Output the [X, Y] coordinate of the center of the cell containing the given text.  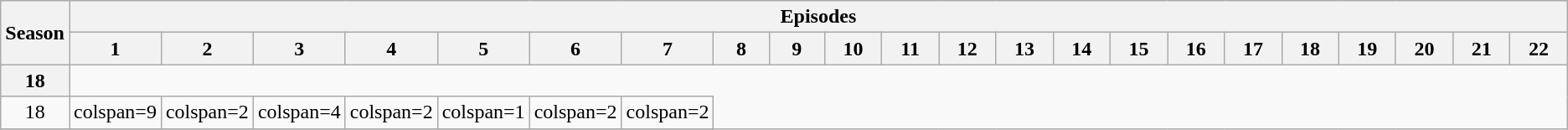
15 [1138, 49]
14 [1081, 49]
22 [1539, 49]
10 [853, 49]
2 [207, 49]
9 [797, 49]
8 [741, 49]
colspan=1 [483, 112]
Season [35, 33]
12 [967, 49]
19 [1367, 49]
1 [115, 49]
7 [668, 49]
Episodes [818, 17]
20 [1424, 49]
5 [483, 49]
13 [1024, 49]
3 [299, 49]
16 [1196, 49]
11 [910, 49]
colspan=9 [115, 112]
4 [391, 49]
21 [1482, 49]
17 [1253, 49]
colspan=4 [299, 112]
6 [575, 49]
